Detect which cell encompasses the target text, then output its (x, y) center coordinate. 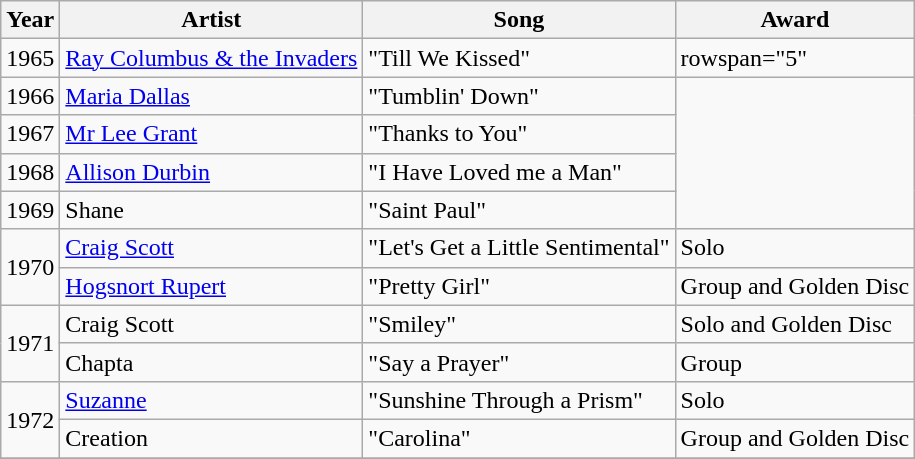
"Let's Get a Little Sentimental" (519, 248)
1967 (30, 134)
1968 (30, 172)
rowspan="5" (795, 58)
"Till We Kissed" (519, 58)
Mr Lee Grant (212, 134)
Chapta (212, 362)
Hogsnort Rupert (212, 286)
Award (795, 20)
Ray Columbus & the Invaders (212, 58)
Allison Durbin (212, 172)
Creation (212, 438)
Solo and Golden Disc (795, 324)
1969 (30, 210)
Year (30, 20)
"Say a Prayer" (519, 362)
"Sunshine Through a Prism" (519, 400)
"Saint Paul" (519, 210)
"I Have Loved me a Man" (519, 172)
1972 (30, 419)
Suzanne (212, 400)
Group (795, 362)
1966 (30, 96)
1965 (30, 58)
"Tumblin' Down" (519, 96)
"Carolina" (519, 438)
Maria Dallas (212, 96)
"Smiley" (519, 324)
1970 (30, 267)
Artist (212, 20)
"Thanks to You" (519, 134)
1971 (30, 343)
Song (519, 20)
Shane (212, 210)
"Pretty Girl" (519, 286)
